Pinpoint the cell where the given text exists, returning its [x, y] midpoint coordinate. 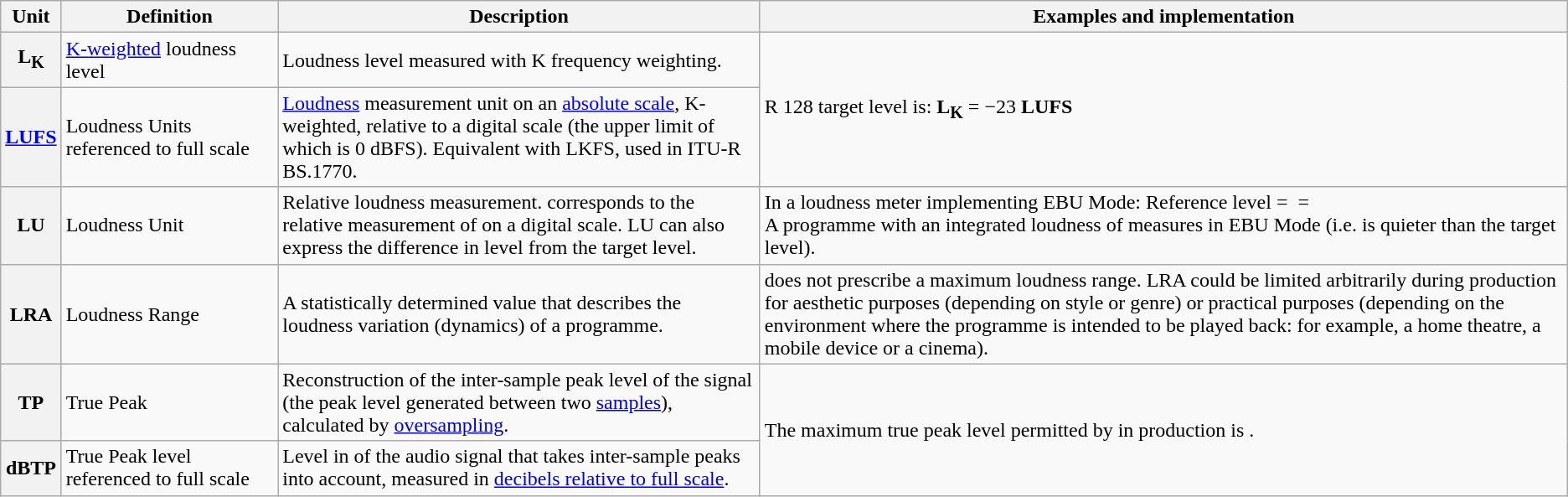
Unit [31, 17]
dBTP [31, 468]
R 128 target level is: LK = −23 LUFS [1163, 110]
The maximum true peak level permitted by in production is . [1163, 429]
LK [31, 60]
True Peak [169, 402]
LUFS [31, 137]
Definition [169, 17]
LU [31, 225]
LRA [31, 313]
True Peak level referenced to full scale [169, 468]
Loudness level measured with K frequency weighting. [519, 60]
Level in of the audio signal that takes inter-sample peaks into account, measured in decibels relative to full scale. [519, 468]
Loudness Unit [169, 225]
TP [31, 402]
Examples and implementation [1163, 17]
A statistically determined value that describes the loudness variation (dynamics) of a programme. [519, 313]
Description [519, 17]
K-weighted loudness level [169, 60]
Reconstruction of the inter-sample peak level of the signal (the peak level generated between two samples), calculated by oversampling. [519, 402]
Loudness Range [169, 313]
Loudness Units referenced to full scale [169, 137]
